Output the (X, Y) coordinate of the center of the cell containing the given text.  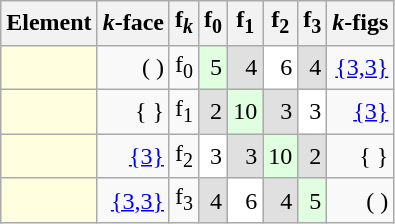
k-face (133, 23)
k-figs (360, 23)
Element (49, 23)
fk (184, 23)
